Locate the cell with the specified text and output its (x, y) center coordinate. 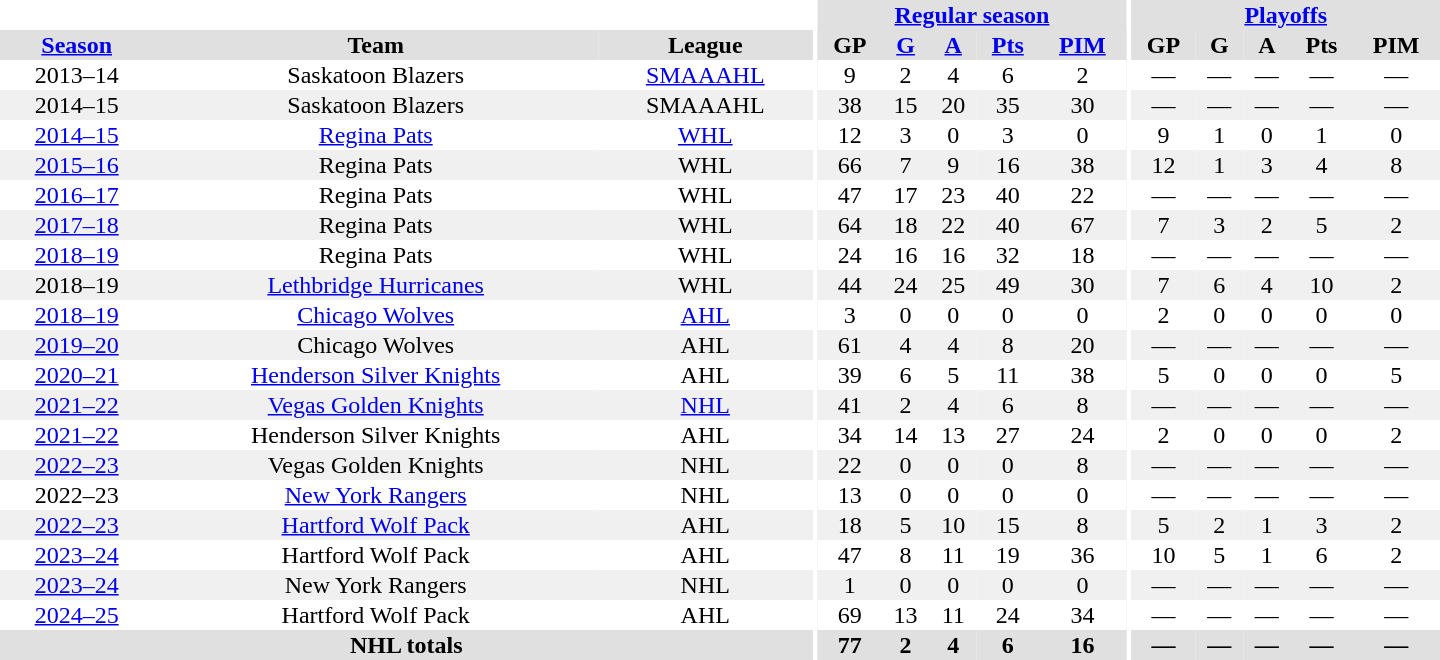
Lethbridge Hurricanes (376, 285)
Regular season (972, 15)
NHL totals (406, 645)
17 (906, 195)
27 (1008, 435)
77 (850, 645)
23 (953, 195)
2015–16 (76, 165)
19 (1008, 555)
2020–21 (76, 375)
49 (1008, 285)
41 (850, 405)
Playoffs (1286, 15)
36 (1083, 555)
Season (76, 45)
35 (1008, 105)
2016–17 (76, 195)
64 (850, 225)
2019–20 (76, 345)
Team (376, 45)
25 (953, 285)
League (705, 45)
2013–14 (76, 75)
14 (906, 435)
2017–18 (76, 225)
66 (850, 165)
2024–25 (76, 615)
69 (850, 615)
61 (850, 345)
44 (850, 285)
67 (1083, 225)
39 (850, 375)
32 (1008, 255)
